Provide the (x, y) coordinate of the cell's center where the given text is located.  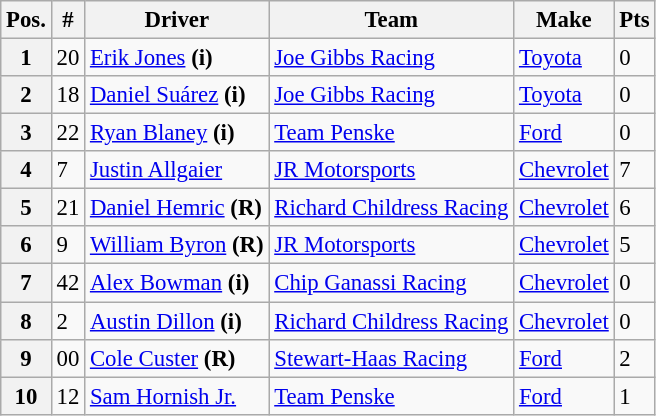
William Byron (R) (177, 245)
Ryan Blaney (i) (177, 133)
Daniel Suárez (i) (177, 95)
00 (68, 358)
Team (392, 20)
Stewart-Haas Racing (392, 358)
Pts (634, 20)
Justin Allgaier (177, 170)
Driver (177, 20)
Daniel Hemric (R) (177, 208)
Chip Ganassi Racing (392, 283)
10 (26, 396)
22 (68, 133)
42 (68, 283)
21 (68, 208)
Pos. (26, 20)
20 (68, 58)
8 (26, 321)
4 (26, 170)
Make (564, 20)
# (68, 20)
18 (68, 95)
12 (68, 396)
3 (26, 133)
Austin Dillon (i) (177, 321)
Sam Hornish Jr. (177, 396)
Alex Bowman (i) (177, 283)
Cole Custer (R) (177, 358)
Erik Jones (i) (177, 58)
